Provide the [X, Y] coordinate of the cell's center where the given text is located.  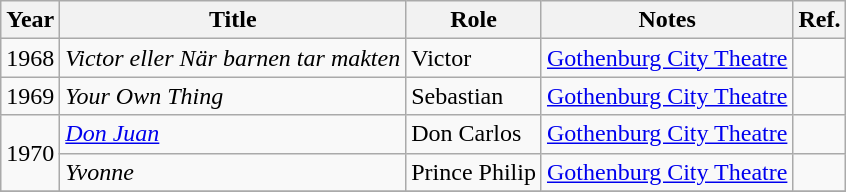
Victor eller När barnen tar makten [233, 58]
Year [30, 20]
Yvonne [233, 172]
Sebastian [474, 96]
Title [233, 20]
1970 [30, 153]
Prince Philip [474, 172]
Your Own Thing [233, 96]
Ref. [820, 20]
1968 [30, 58]
1969 [30, 96]
Don Carlos [474, 134]
Victor [474, 58]
Role [474, 20]
Don Juan [233, 134]
Notes [666, 20]
